Identify which cell holds the provided text, then report its (X, Y) central coordinate. 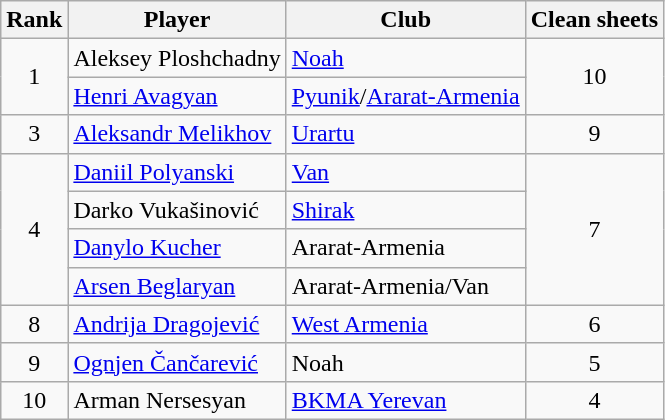
7 (594, 229)
Darko Vukašinović (177, 210)
Ararat-Armenia (406, 248)
Van (406, 172)
Ararat-Armenia/Van (406, 286)
Danylo Kucher (177, 248)
Daniil Polyanski (177, 172)
Andrija Dragojević (177, 324)
6 (594, 324)
Aleksandr Melikhov (177, 134)
Club (406, 20)
Rank (34, 20)
Henri Avagyan (177, 96)
West Armenia (406, 324)
BKMA Yerevan (406, 400)
Aleksey Ploshchadny (177, 58)
Pyunik/Ararat-Armenia (406, 96)
Arsen Beglaryan (177, 286)
5 (594, 362)
Arman Nersesyan (177, 400)
Ognjen Čančarević (177, 362)
Clean sheets (594, 20)
1 (34, 77)
8 (34, 324)
Player (177, 20)
3 (34, 134)
Urartu (406, 134)
Shirak (406, 210)
